Scan for the cell matching the given text and deliver its [x, y] coordinate at center. 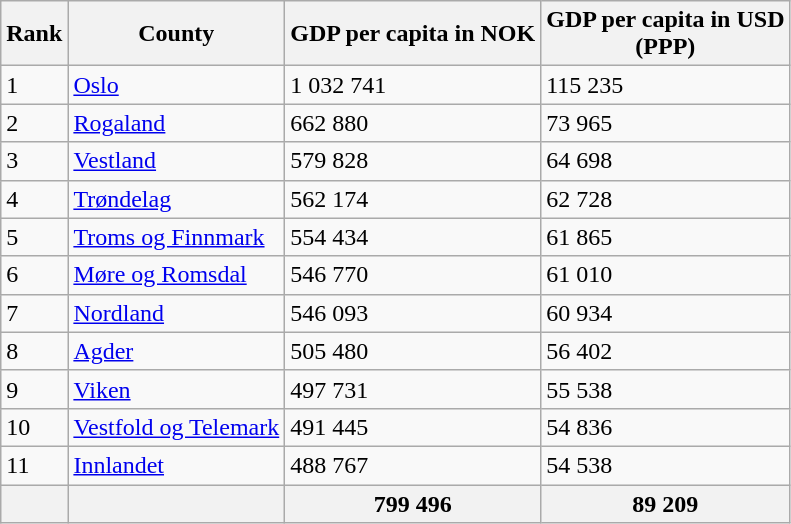
62 728 [666, 199]
Innlandet [176, 465]
505 480 [413, 351]
10 [34, 427]
497 731 [413, 389]
61 010 [666, 275]
1 032 741 [413, 85]
9 [34, 389]
2 [34, 123]
GDP per capita in USD (PPP) [666, 34]
579 828 [413, 161]
1 [34, 85]
89 209 [666, 503]
64 698 [666, 161]
554 434 [413, 237]
7 [34, 313]
73 965 [666, 123]
Agder [176, 351]
Møre og Romsdal [176, 275]
GDP per capita in NOK [413, 34]
56 402 [666, 351]
562 174 [413, 199]
115 235 [666, 85]
799 496 [413, 503]
662 880 [413, 123]
County [176, 34]
11 [34, 465]
Rogaland [176, 123]
3 [34, 161]
Vestland [176, 161]
4 [34, 199]
5 [34, 237]
8 [34, 351]
55 538 [666, 389]
488 767 [413, 465]
Nordland [176, 313]
Rank [34, 34]
546 093 [413, 313]
Trøndelag [176, 199]
546 770 [413, 275]
61 865 [666, 237]
491 445 [413, 427]
Troms og Finnmark [176, 237]
6 [34, 275]
Oslo [176, 85]
60 934 [666, 313]
Vestfold og Telemark [176, 427]
54 836 [666, 427]
54 538 [666, 465]
Viken [176, 389]
